Determine the (X, Y) coordinate at the center of the cell enclosing the given text.  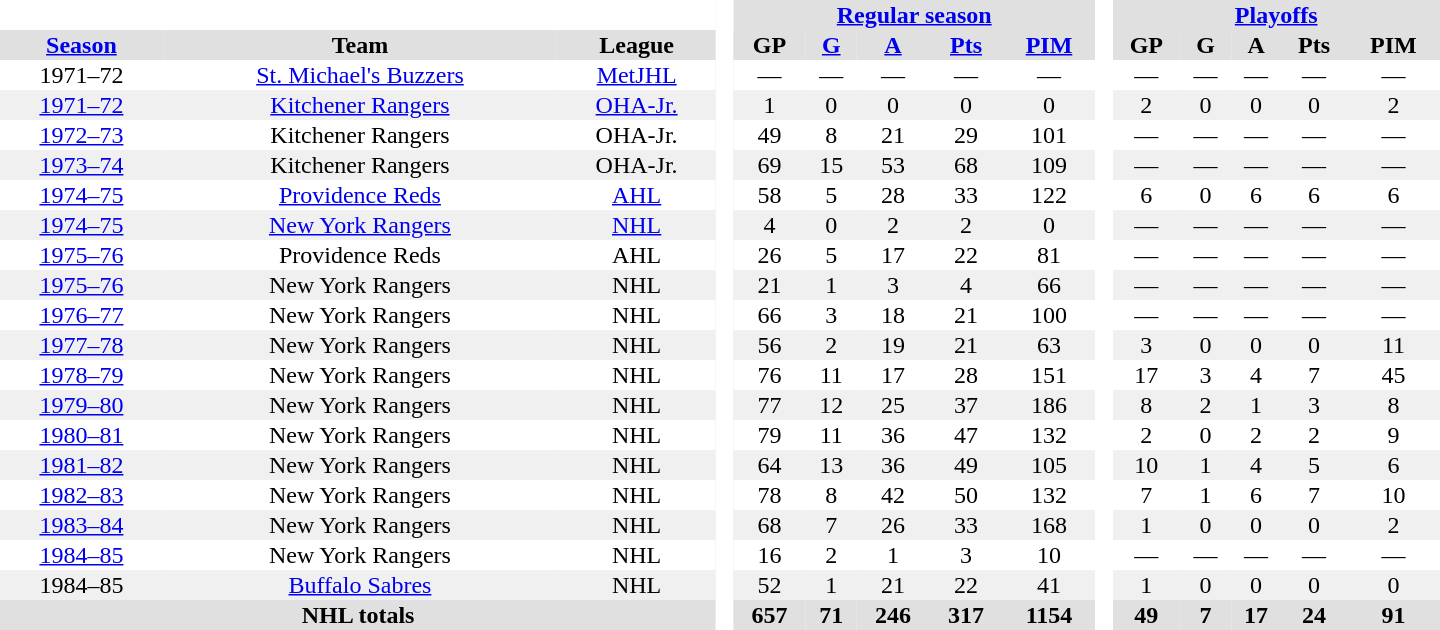
12 (832, 405)
1972–73 (82, 135)
105 (1048, 465)
52 (770, 585)
41 (1048, 585)
1979–80 (82, 405)
53 (894, 165)
151 (1048, 375)
1978–79 (82, 375)
37 (966, 405)
Season (82, 45)
56 (770, 345)
19 (894, 345)
64 (770, 465)
18 (894, 315)
1980–81 (82, 435)
42 (894, 495)
47 (966, 435)
81 (1048, 255)
657 (770, 615)
1154 (1048, 615)
109 (1048, 165)
1981–82 (82, 465)
91 (1394, 615)
78 (770, 495)
Team (360, 45)
71 (832, 615)
16 (770, 555)
77 (770, 405)
50 (966, 495)
Playoffs (1276, 15)
317 (966, 615)
MetJHL (636, 75)
League (636, 45)
Buffalo Sabres (360, 585)
246 (894, 615)
168 (1048, 525)
45 (1394, 375)
13 (832, 465)
1973–74 (82, 165)
58 (770, 195)
122 (1048, 195)
25 (894, 405)
St. Michael's Buzzers (360, 75)
1977–78 (82, 345)
69 (770, 165)
101 (1048, 135)
24 (1314, 615)
Regular season (914, 15)
1983–84 (82, 525)
29 (966, 135)
100 (1048, 315)
1982–83 (82, 495)
63 (1048, 345)
1976–77 (82, 315)
76 (770, 375)
9 (1394, 435)
186 (1048, 405)
NHL totals (358, 615)
15 (832, 165)
79 (770, 435)
